Search for the cell housing the specified text and yield its [x, y] center coordinate. 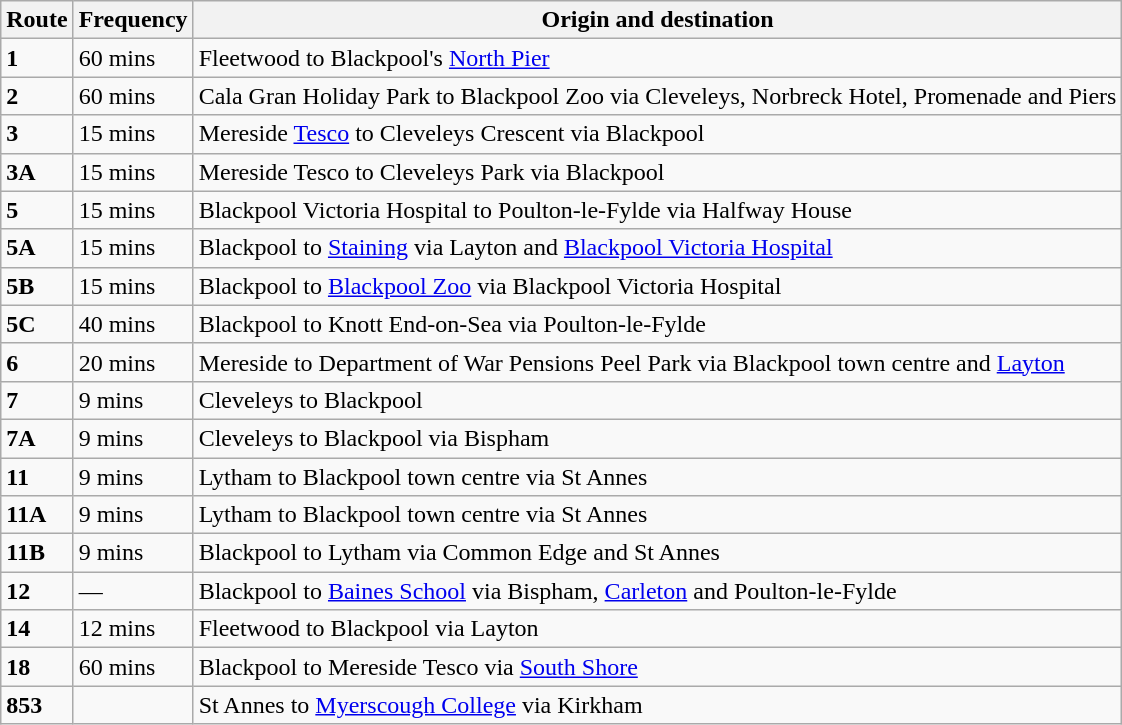
Fleetwood to Blackpool's North Pier [658, 58]
5A [37, 248]
3 [37, 134]
18 [37, 667]
Route [37, 20]
Blackpool to Baines School via Bispham, Carleton and Poulton-le-Fylde [658, 591]
5B [37, 286]
— [133, 591]
Mereside Tesco to Cleveleys Park via Blackpool [658, 172]
7 [37, 400]
7A [37, 438]
Blackpool to Staining via Layton and Blackpool Victoria Hospital [658, 248]
2 [37, 96]
853 [37, 705]
Cala Gran Holiday Park to Blackpool Zoo via Cleveleys, Norbreck Hotel, Promenade and Piers [658, 96]
11 [37, 477]
Blackpool to Lytham via Common Edge and St Annes [658, 553]
12 [37, 591]
Mereside to Department of War Pensions Peel Park via Blackpool town centre and Layton [658, 362]
Blackpool to Blackpool Zoo via Blackpool Victoria Hospital [658, 286]
20 mins [133, 362]
Mereside Tesco to Cleveleys Crescent via Blackpool [658, 134]
5C [37, 324]
3A [37, 172]
Blackpool to Knott End-on-Sea via Poulton-le-Fylde [658, 324]
11B [37, 553]
14 [37, 629]
Cleveleys to Blackpool via Bispham [658, 438]
6 [37, 362]
Blackpool to Mereside Tesco via South Shore [658, 667]
5 [37, 210]
Fleetwood to Blackpool via Layton [658, 629]
Blackpool Victoria Hospital to Poulton-le-Fylde via Halfway House [658, 210]
1 [37, 58]
Frequency [133, 20]
40 mins [133, 324]
St Annes to Myerscough College via Kirkham [658, 705]
11A [37, 515]
Cleveleys to Blackpool [658, 400]
12 mins [133, 629]
Origin and destination [658, 20]
